Identify which cell holds the provided text, then report its [x, y] central coordinate. 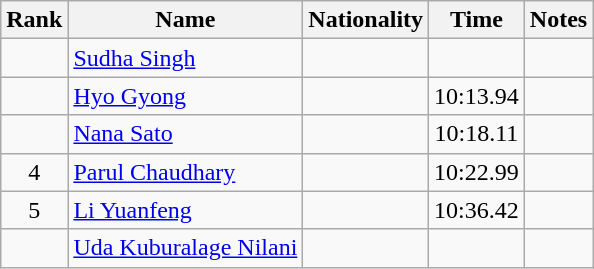
Hyo Gyong [186, 96]
Name [186, 20]
Time [477, 20]
Nationality [366, 20]
Parul Chaudhary [186, 172]
5 [34, 210]
10:13.94 [477, 96]
Uda Kuburalage Nilani [186, 248]
Notes [558, 20]
Li Yuanfeng [186, 210]
10:36.42 [477, 210]
10:18.11 [477, 134]
Rank [34, 20]
4 [34, 172]
Sudha Singh [186, 58]
Nana Sato [186, 134]
10:22.99 [477, 172]
